Determine the [x, y] coordinate at the center of the cell enclosing the given text.  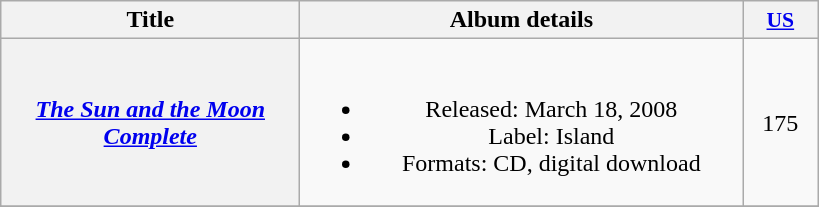
US [780, 20]
Released: March 18, 2008Label: IslandFormats: CD, digital download [522, 122]
Album details [522, 20]
175 [780, 122]
Title [150, 20]
The Sun and the Moon Complete [150, 122]
